Extract the (x, y) coordinate from the center of the cell holding the provided text.  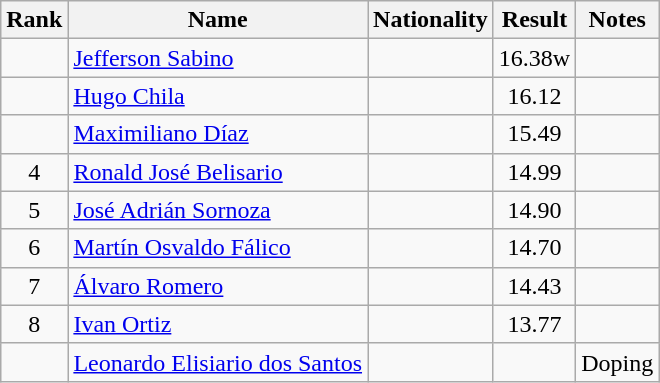
15.49 (534, 134)
Leonardo Elisiario dos Santos (218, 362)
José Adrián Sornoza (218, 210)
Hugo Chila (218, 96)
Notes (618, 20)
8 (34, 324)
14.70 (534, 248)
16.12 (534, 96)
6 (34, 248)
14.43 (534, 286)
7 (34, 286)
Maximiliano Díaz (218, 134)
Álvaro Romero (218, 286)
Result (534, 20)
13.77 (534, 324)
Rank (34, 20)
Nationality (431, 20)
Jefferson Sabino (218, 58)
5 (34, 210)
14.99 (534, 172)
Doping (618, 362)
Ronald José Belisario (218, 172)
4 (34, 172)
Name (218, 20)
Martín Osvaldo Fálico (218, 248)
16.38w (534, 58)
Ivan Ortiz (218, 324)
14.90 (534, 210)
